Extract the [x, y] coordinate from the center of the cell holding the provided text.  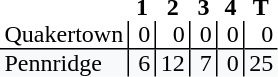
Quakertown [64, 35]
7 [204, 63]
12 [172, 63]
Pennridge [64, 63]
25 [261, 63]
6 [142, 63]
